Pinpoint the cell where the given text exists, returning its (X, Y) midpoint coordinate. 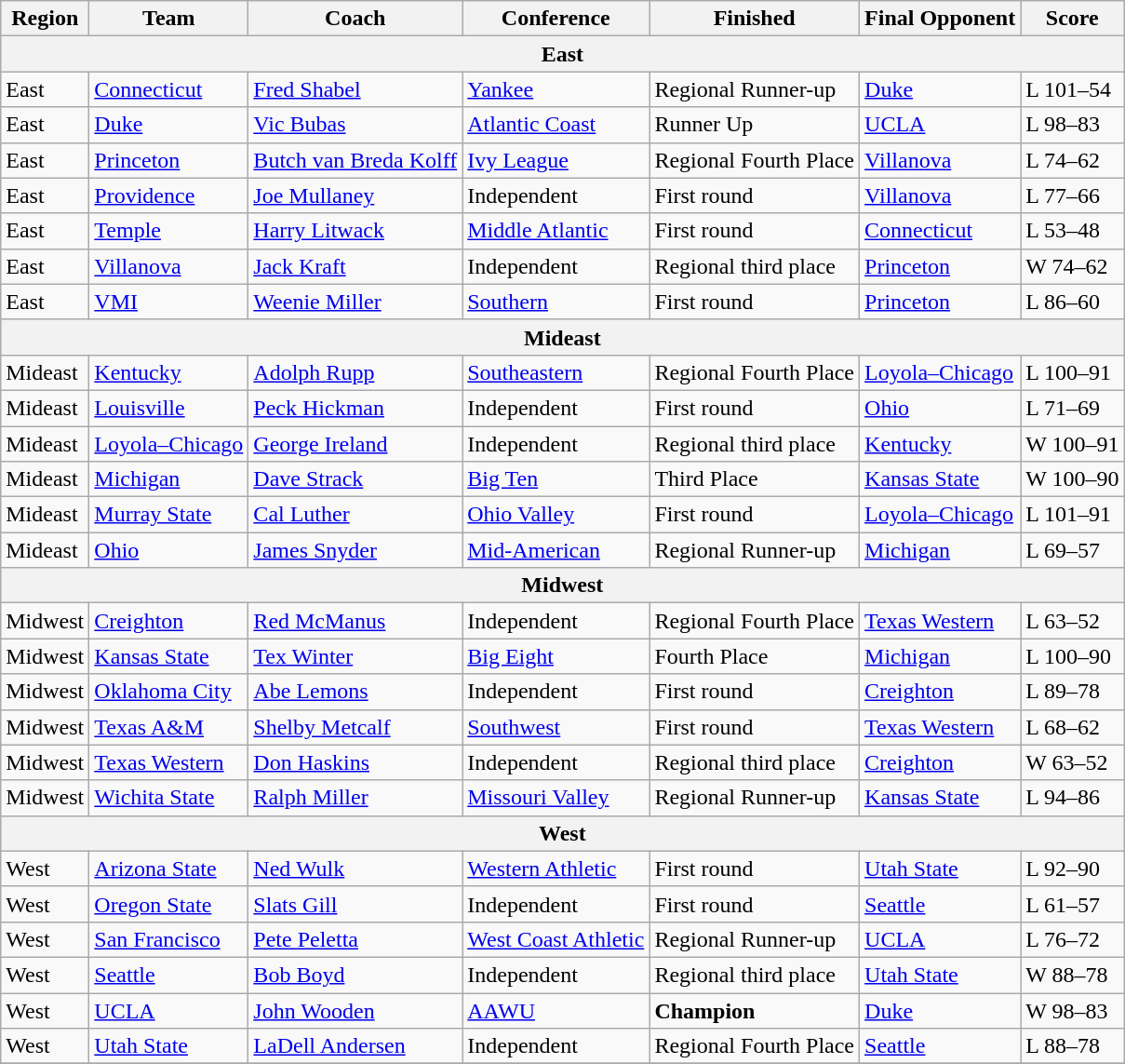
W 98–83 (1072, 1010)
Southern (556, 302)
Slats Gill (355, 904)
Murray State (169, 515)
Texas A&M (169, 727)
W 74–62 (1072, 266)
LaDell Andersen (355, 1046)
Harry Litwack (355, 231)
L 76–72 (1072, 939)
Western Athletic (556, 869)
L 71–69 (1072, 408)
Temple (169, 231)
Wichita State (169, 798)
Southwest (556, 727)
Pete Peletta (355, 939)
James Snyder (355, 550)
Final Opponent (940, 19)
L 68–62 (1072, 727)
L 88–78 (1072, 1046)
Adolph Rupp (355, 372)
L 53–48 (1072, 231)
Shelby Metcalf (355, 727)
Big Eight (556, 656)
Ivy League (556, 160)
Cal Luther (355, 515)
Abe Lemons (355, 692)
Don Haskins (355, 762)
Big Ten (556, 479)
Conference (556, 19)
VMI (169, 302)
George Ireland (355, 444)
L 61–57 (1072, 904)
Mid-American (556, 550)
Third Place (755, 479)
L 86–60 (1072, 302)
Champion (755, 1010)
W 88–78 (1072, 975)
Joe Mullaney (355, 195)
W 100–90 (1072, 479)
W 63–52 (1072, 762)
Tex Winter (355, 656)
L 89–78 (1072, 692)
L 63–52 (1072, 621)
San Francisco (169, 939)
Bob Boyd (355, 975)
Louisville (169, 408)
Region (45, 19)
Team (169, 19)
W 100–91 (1072, 444)
Ohio Valley (556, 515)
Fourth Place (755, 656)
L 101–54 (1072, 89)
L 77–66 (1072, 195)
Ned Wulk (355, 869)
Southeastern (556, 372)
AAWU (556, 1010)
L 94–86 (1072, 798)
Middle Atlantic (556, 231)
Arizona State (169, 869)
Jack Kraft (355, 266)
Oklahoma City (169, 692)
Finished (755, 19)
L 74–62 (1072, 160)
Weenie Miller (355, 302)
L 98–83 (1072, 125)
L 101–91 (1072, 515)
Providence (169, 195)
Yankee (556, 89)
Atlantic Coast (556, 125)
Peck Hickman (355, 408)
L 69–57 (1072, 550)
West Coast Athletic (556, 939)
L 100–90 (1072, 656)
John Wooden (355, 1010)
Ralph Miller (355, 798)
Vic Bubas (355, 125)
L 100–91 (1072, 372)
Oregon State (169, 904)
L 92–90 (1072, 869)
Dave Strack (355, 479)
Runner Up (755, 125)
Red McManus (355, 621)
Coach (355, 19)
Missouri Valley (556, 798)
Score (1072, 19)
Butch van Breda Kolff (355, 160)
Fred Shabel (355, 89)
